Provide the (x, y) coordinate of the cell's center where the given text is located.  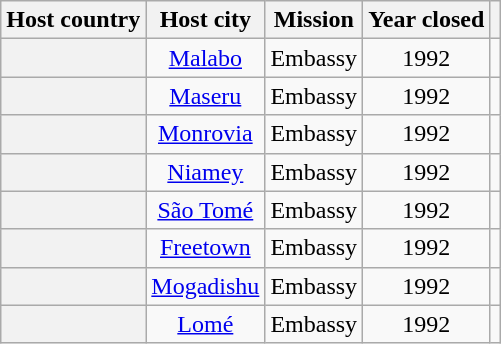
Maseru (206, 96)
Freetown (206, 248)
Year closed (426, 20)
Malabo (206, 58)
Host city (206, 20)
Host country (74, 20)
Mission (314, 20)
São Tomé (206, 210)
Lomé (206, 324)
Niamey (206, 172)
Mogadishu (206, 286)
Monrovia (206, 134)
